Search for the cell housing the specified text and yield its [X, Y] center coordinate. 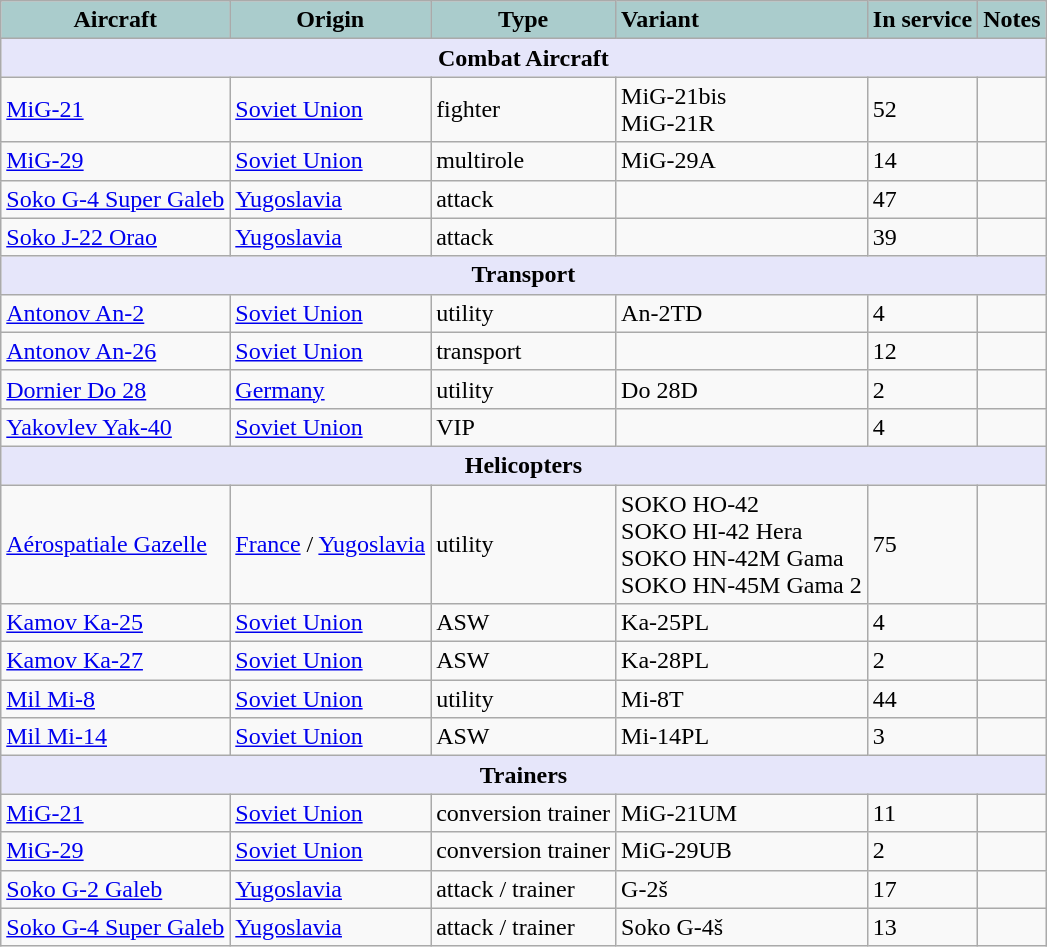
Transport [524, 275]
Notes [1012, 20]
Ka-25PL [742, 623]
Soko J-22 Orao [116, 237]
Mil Mi-8 [116, 699]
Trainers [524, 775]
Mi-14PL [742, 737]
Kamov Ka-27 [116, 661]
France / Yugoslavia [330, 544]
SOKO HO-42SOKO HI-42 HeraSOKO HN-42M GamaSOKO HN-45M Gama 2 [742, 544]
39 [922, 237]
An-2TD [742, 313]
47 [922, 199]
Do 28D [742, 389]
Kamov Ka-25 [116, 623]
Helicopters [524, 465]
13 [922, 927]
3 [922, 737]
MiG-21UM [742, 813]
Dornier Do 28 [116, 389]
Soko G-4š [742, 927]
Mi-8T [742, 699]
VIP [524, 427]
fighter [524, 110]
44 [922, 699]
52 [922, 110]
MiG-29A [742, 161]
11 [922, 813]
Aérospatiale Gazelle [116, 544]
Mil Mi-14 [116, 737]
Antonov An-26 [116, 351]
Aircraft [116, 20]
transport [524, 351]
14 [922, 161]
MiG-21bisMiG-21R [742, 110]
Ka-28PL [742, 661]
Antonov An-2 [116, 313]
Variant [742, 20]
multirole [524, 161]
Type [524, 20]
Yakovlev Yak-40 [116, 427]
Soko G-2 Galeb [116, 889]
17 [922, 889]
Combat Aircraft [524, 58]
75 [922, 544]
Germany [330, 389]
12 [922, 351]
G-2š [742, 889]
MiG-29UB [742, 851]
In service [922, 20]
Origin [330, 20]
